Determine the (x, y) coordinate at the center of the cell enclosing the given text.  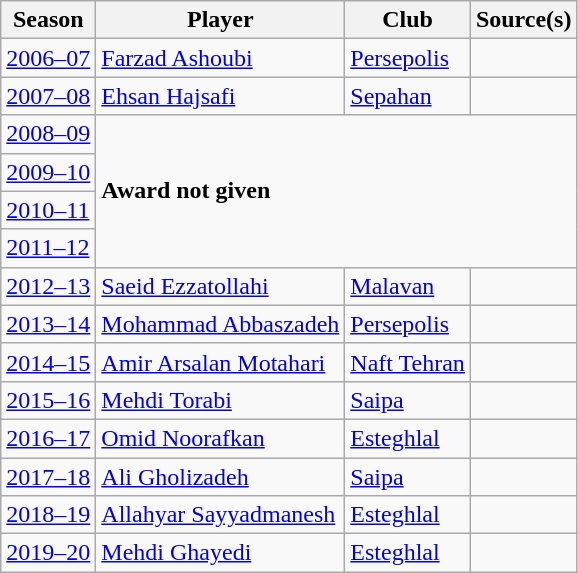
Mehdi Ghayedi (220, 553)
2018–19 (48, 515)
Season (48, 20)
2019–20 (48, 553)
2007–08 (48, 96)
Mohammad Abbaszadeh (220, 324)
Naft Tehran (408, 362)
Malavan (408, 286)
Omid Noorafkan (220, 438)
Farzad Ashoubi (220, 58)
2008–09 (48, 134)
Saeid Ezzatollahi (220, 286)
2014–15 (48, 362)
Ehsan Hajsafi (220, 96)
2017–18 (48, 477)
2011–12 (48, 248)
2006–07 (48, 58)
Player (220, 20)
2013–14 (48, 324)
Amir Arsalan Motahari (220, 362)
2009–10 (48, 172)
Source(s) (524, 20)
Allahyar Sayyadmanesh (220, 515)
2012–13 (48, 286)
2016–17 (48, 438)
Award not given (336, 191)
Mehdi Torabi (220, 400)
Sepahan (408, 96)
Club (408, 20)
2010–11 (48, 210)
Ali Gholizadeh (220, 477)
2015–16 (48, 400)
